Return the [X, Y] coordinate for the center point of the cell that contains the specified text.  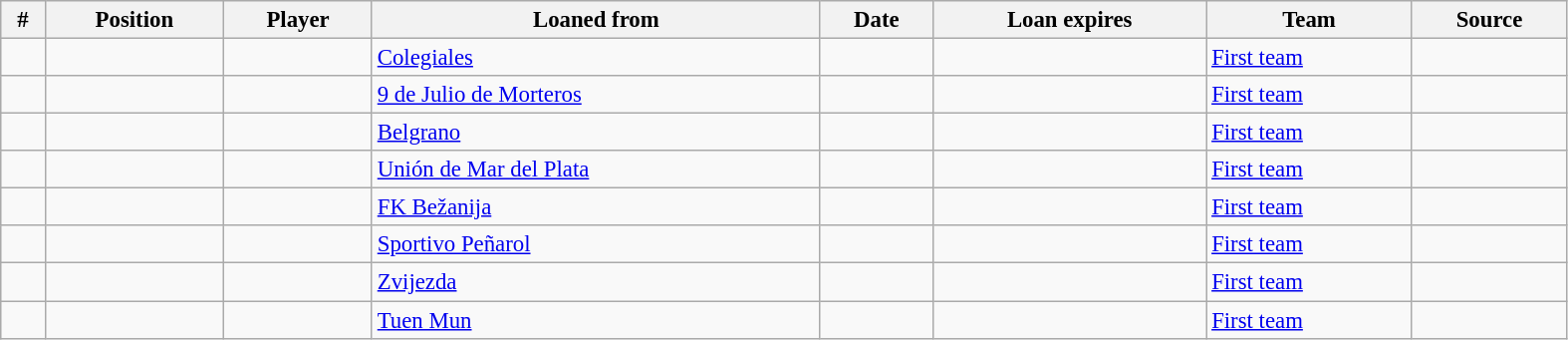
# [23, 20]
Tuen Mun [596, 320]
Colegiales [596, 58]
FK Bežanija [596, 207]
9 de Julio de Morteros [596, 95]
Sportivo Peñarol [596, 244]
Unión de Mar del Plata [596, 170]
Team [1309, 20]
Loaned from [596, 20]
Loan expires [1069, 20]
Player [299, 20]
Zvijezda [596, 282]
Position [134, 20]
Belgrano [596, 133]
Date [877, 20]
Source [1489, 20]
